Capture the cell that displays the provided text and extract its [x, y] central coordinate. 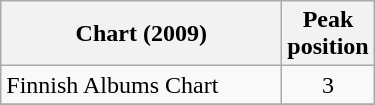
3 [328, 85]
Peakposition [328, 34]
Finnish Albums Chart [142, 85]
Chart (2009) [142, 34]
